Locate the cell with the specified text and output its (X, Y) center coordinate. 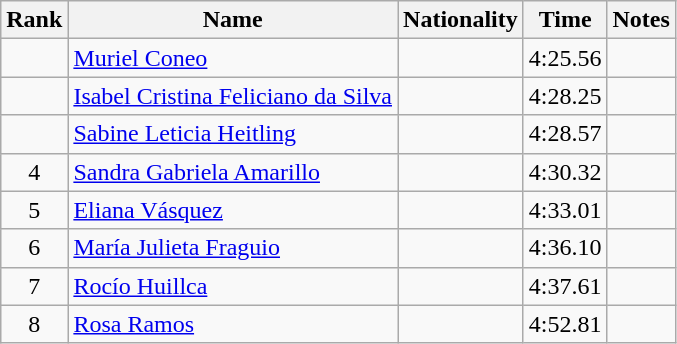
4:52.81 (565, 324)
4:30.32 (565, 172)
Sabine Leticia Heitling (233, 134)
Name (233, 20)
5 (34, 210)
María Julieta Fraguio (233, 248)
Muriel Coneo (233, 58)
4 (34, 172)
6 (34, 248)
Notes (641, 20)
4:36.10 (565, 248)
Isabel Cristina Feliciano da Silva (233, 96)
Rosa Ramos (233, 324)
4:37.61 (565, 286)
4:25.56 (565, 58)
4:28.57 (565, 134)
8 (34, 324)
Sandra Gabriela Amarillo (233, 172)
Time (565, 20)
Nationality (461, 20)
4:28.25 (565, 96)
4:33.01 (565, 210)
Eliana Vásquez (233, 210)
Rocío Huillca (233, 286)
Rank (34, 20)
7 (34, 286)
